Output the [X, Y] coordinate of the center of the cell containing the given text.  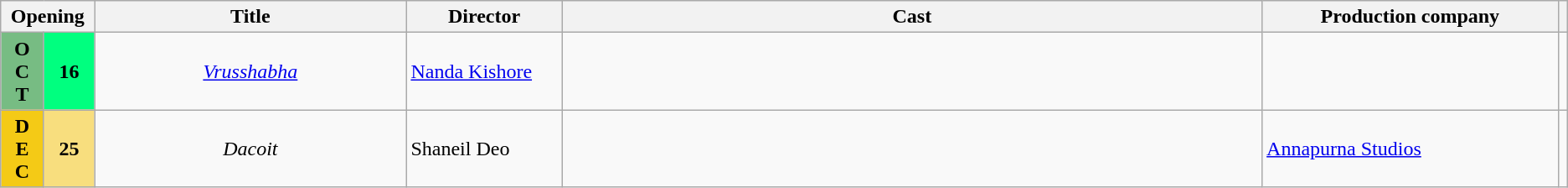
16 [69, 71]
25 [69, 149]
Dacoit [250, 149]
Title [250, 17]
DEC [22, 149]
Shaneil Deo [484, 149]
Vrusshabha [250, 71]
OCT [22, 71]
Production company [1411, 17]
Cast [911, 17]
Nanda Kishore [484, 71]
Director [484, 17]
Annapurna Studios [1411, 149]
Opening [48, 17]
